Pinpoint the cell where the given text exists, returning its [x, y] midpoint coordinate. 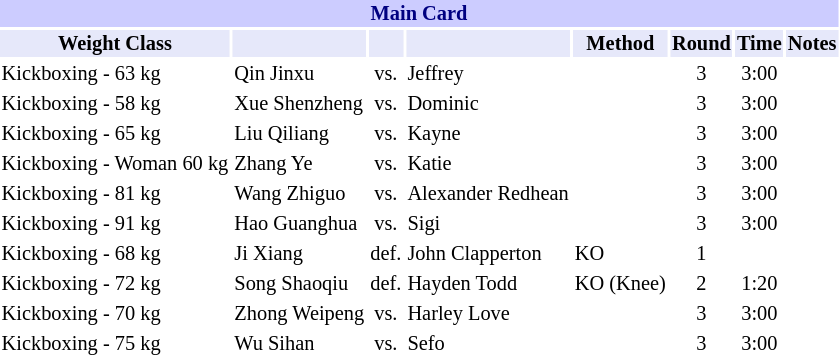
Hayden Todd [488, 284]
Method [620, 44]
Wang Zhiguo [300, 194]
Harley Love [488, 314]
Qin Jinxu [300, 74]
Sigi [488, 224]
Zhang Ye [300, 164]
John Clapperton [488, 254]
Alexander Redhean [488, 194]
Dominic [488, 104]
Time [759, 44]
Kickboxing - 65 kg [115, 134]
Kickboxing - 81 kg [115, 194]
Ji Xiang [300, 254]
Hao Guanghua [300, 224]
Xue Shenzheng [300, 104]
Kickboxing - 68 kg [115, 254]
1:20 [759, 284]
Kickboxing - 63 kg [115, 74]
Liu Qiliang [300, 134]
Jeffrey [488, 74]
Main Card [419, 14]
Kickboxing - 58 kg [115, 104]
KO (Knee) [620, 284]
Notes [812, 44]
Kickboxing - 91 kg [115, 224]
1 [701, 254]
Kayne [488, 134]
Kickboxing - 70 kg [115, 314]
Round [701, 44]
Zhong Weipeng [300, 314]
Katie [488, 164]
KO [620, 254]
2 [701, 284]
Weight Class [115, 44]
Song Shaoqiu [300, 284]
Kickboxing - Woman 60 kg [115, 164]
Kickboxing - 72 kg [115, 284]
